Search for the cell housing the specified text and yield its (x, y) center coordinate. 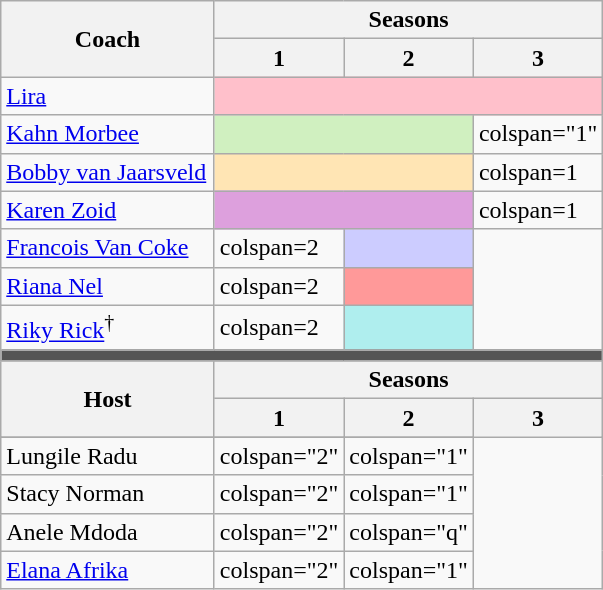
Lira (108, 96)
Kahn Morbee (108, 134)
Host (108, 399)
Coach (108, 39)
Lungile Radu (108, 456)
Riky Rick† (108, 328)
Riana Nel (108, 286)
Anele Mdoda (108, 532)
Karen Zoid (108, 210)
colspan="q" (409, 532)
Francois Van Coke (108, 248)
Stacy Norman (108, 494)
Elana Afrika (108, 570)
Bobby van Jaarsveld (108, 172)
